Pinpoint the cell where the given text exists, returning its [x, y] midpoint coordinate. 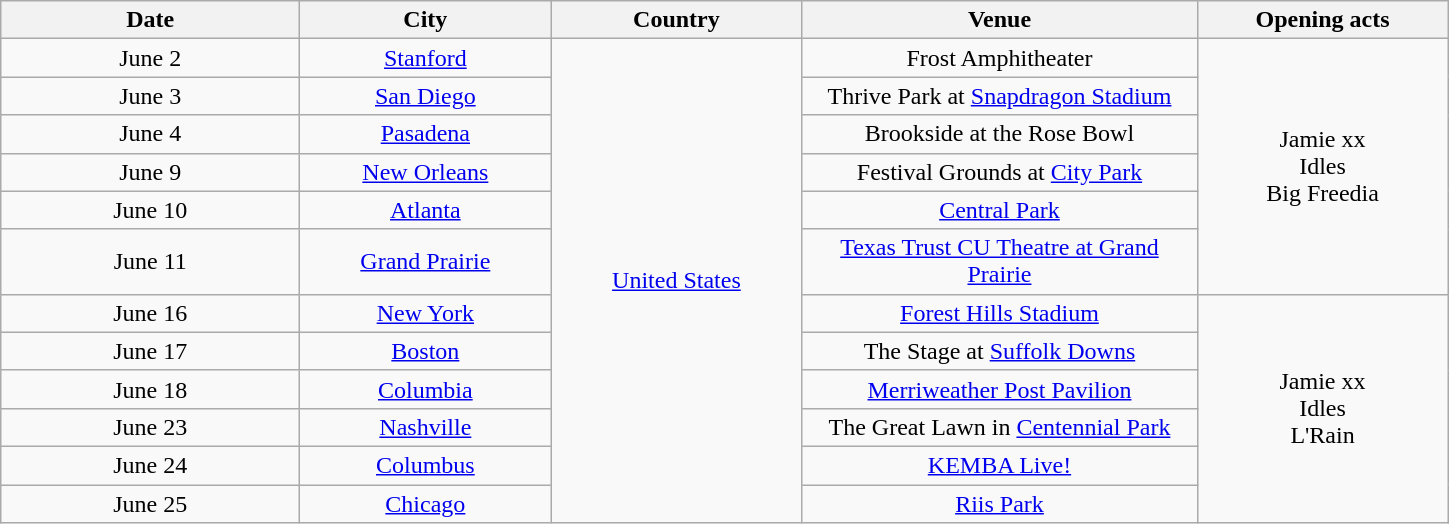
June 17 [150, 351]
Date [150, 20]
Jamie xxIdlesBig Freedia [1322, 166]
June 18 [150, 389]
The Stage at Suffolk Downs [1000, 351]
Central Park [1000, 210]
Stanford [426, 58]
Grand Prairie [426, 262]
San Diego [426, 96]
June 2 [150, 58]
Opening acts [1322, 20]
June 11 [150, 262]
Pasadena [426, 134]
New York [426, 313]
Columbus [426, 465]
Texas Trust CU Theatre at Grand Prairie [1000, 262]
Chicago [426, 503]
KEMBA Live! [1000, 465]
Columbia [426, 389]
Riis Park [1000, 503]
June 4 [150, 134]
June 24 [150, 465]
June 10 [150, 210]
Atlanta [426, 210]
Brookside at the Rose Bowl [1000, 134]
City [426, 20]
Frost Amphitheater [1000, 58]
New Orleans [426, 172]
United States [676, 281]
June 3 [150, 96]
Merriweather Post Pavilion [1000, 389]
June 25 [150, 503]
Jamie xxIdlesL'Rain [1322, 408]
Boston [426, 351]
June 9 [150, 172]
June 23 [150, 427]
The Great Lawn in Centennial Park [1000, 427]
Thrive Park at Snapdragon Stadium [1000, 96]
Venue [1000, 20]
June 16 [150, 313]
Festival Grounds at City Park [1000, 172]
Country [676, 20]
Forest Hills Stadium [1000, 313]
Nashville [426, 427]
